Provide the [X, Y] coordinate of the cell's center where the given text is located.  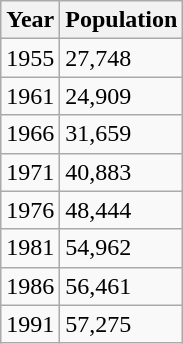
56,461 [122, 286]
1955 [30, 58]
48,444 [122, 210]
1971 [30, 172]
1991 [30, 324]
1966 [30, 134]
24,909 [122, 96]
57,275 [122, 324]
Population [122, 20]
54,962 [122, 248]
1981 [30, 248]
1961 [30, 96]
1986 [30, 286]
Year [30, 20]
1976 [30, 210]
27,748 [122, 58]
40,883 [122, 172]
31,659 [122, 134]
